Pinpoint the cell where the given text exists, returning its [X, Y] midpoint coordinate. 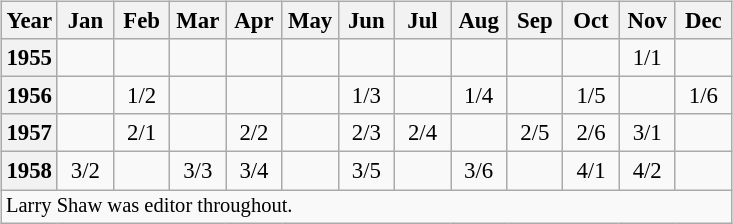
1/5 [591, 96]
1957 [29, 133]
Year [29, 21]
Jun [366, 21]
1958 [29, 171]
2/5 [535, 133]
3/6 [479, 171]
Aug [479, 21]
2/2 [254, 133]
Dec [703, 21]
1/2 [141, 96]
Nov [647, 21]
Mar [198, 21]
Jan [85, 21]
Feb [141, 21]
3/3 [198, 171]
2/3 [366, 133]
1/3 [366, 96]
2/6 [591, 133]
Sep [535, 21]
2/1 [141, 133]
1/4 [479, 96]
1955 [29, 58]
1/1 [647, 58]
Larry Shaw was editor throughout. [366, 207]
3/5 [366, 171]
3/4 [254, 171]
4/2 [647, 171]
2/4 [422, 133]
Oct [591, 21]
1/6 [703, 96]
1956 [29, 96]
May [310, 21]
3/1 [647, 133]
4/1 [591, 171]
Apr [254, 21]
Jul [422, 21]
3/2 [85, 171]
